Provide the (X, Y) coordinate of the cell's center where the given text is located.  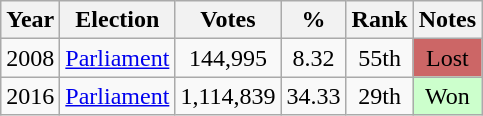
8.32 (314, 58)
Votes (228, 20)
Election (118, 20)
2008 (30, 58)
Notes (447, 20)
Lost (447, 58)
Year (30, 20)
2016 (30, 96)
% (314, 20)
144,995 (228, 58)
34.33 (314, 96)
Won (447, 96)
Rank (380, 20)
55th (380, 58)
1,114,839 (228, 96)
29th (380, 96)
